Return (X, Y) of the center of cell containing provided text 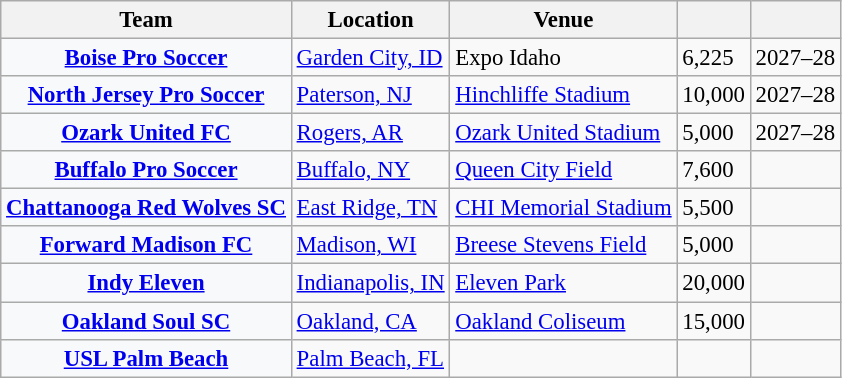
North Jersey Pro Soccer (146, 95)
Ozark United Stadium (564, 133)
Indy Eleven (146, 283)
Madison, WI (370, 245)
Location (370, 20)
Queen City Field (564, 170)
Eleven Park (564, 283)
Boise Pro Soccer (146, 58)
7,600 (714, 170)
Forward Madison FC (146, 245)
Oakland Coliseum (564, 321)
Rogers, AR (370, 133)
Chattanooga Red Wolves SC (146, 208)
Hinchliffe Stadium (564, 95)
Oakland Soul SC (146, 321)
Expo Idaho (564, 58)
East Ridge, TN (370, 208)
CHI Memorial Stadium (564, 208)
Team (146, 20)
20,000 (714, 283)
10,000 (714, 95)
USL Palm Beach (146, 358)
Venue (564, 20)
Indianapolis, IN (370, 283)
5,500 (714, 208)
6,225 (714, 58)
Oakland, CA (370, 321)
Buffalo Pro Soccer (146, 170)
Breese Stevens Field (564, 245)
Paterson, NJ (370, 95)
Garden City, ID (370, 58)
Ozark United FC (146, 133)
15,000 (714, 321)
Buffalo, NY (370, 170)
Palm Beach, FL (370, 358)
